Identify which cell holds the provided text, then report its (x, y) central coordinate. 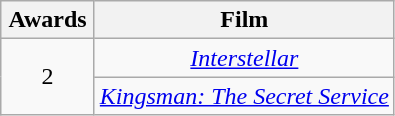
Interstellar (244, 58)
2 (48, 77)
Awards (48, 20)
Film (244, 20)
Kingsman: The Secret Service (244, 96)
